Provide the (X, Y) coordinate of the cell's center where the given text is located.  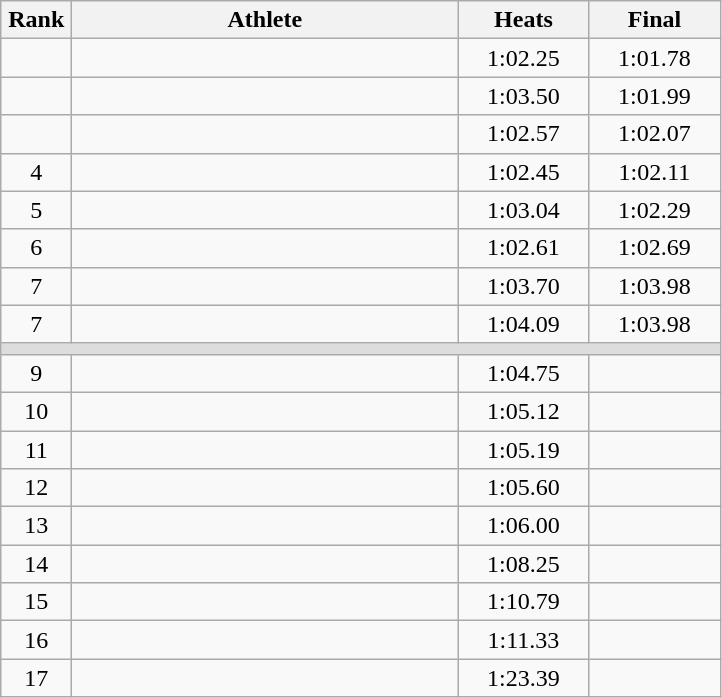
1:06.00 (524, 526)
12 (36, 488)
1:02.57 (524, 134)
1:02.61 (524, 248)
1:05.60 (524, 488)
1:11.33 (524, 640)
1:02.69 (654, 248)
1:02.29 (654, 210)
1:02.07 (654, 134)
15 (36, 602)
1:08.25 (524, 564)
16 (36, 640)
5 (36, 210)
4 (36, 172)
Athlete (265, 20)
1:02.45 (524, 172)
Final (654, 20)
1:04.09 (524, 324)
6 (36, 248)
1:03.50 (524, 96)
1:02.11 (654, 172)
1:03.04 (524, 210)
1:02.25 (524, 58)
9 (36, 373)
17 (36, 678)
10 (36, 411)
1:23.39 (524, 678)
1:10.79 (524, 602)
1:05.19 (524, 449)
Heats (524, 20)
11 (36, 449)
1:03.70 (524, 286)
Rank (36, 20)
1:05.12 (524, 411)
13 (36, 526)
1:04.75 (524, 373)
1:01.99 (654, 96)
14 (36, 564)
1:01.78 (654, 58)
